Return (X, Y) of the center of cell containing provided text 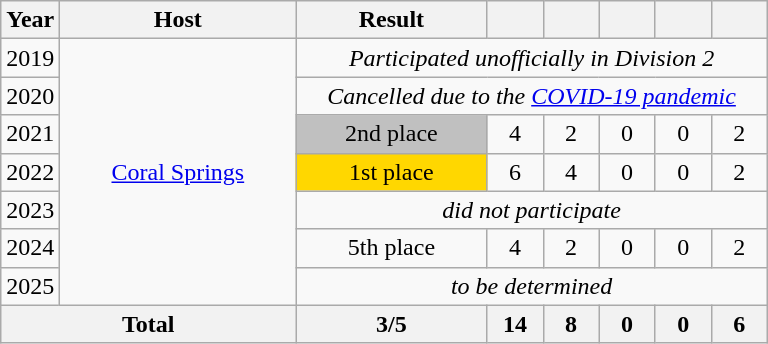
2023 (30, 210)
Cancelled due to the COVID-19 pandemic (532, 96)
2020 (30, 96)
Year (30, 20)
Coral Springs (178, 172)
2025 (30, 286)
Participated unofficially in Division 2 (532, 58)
Result (392, 20)
2022 (30, 172)
8 (571, 324)
to be determined (532, 286)
2nd place (392, 134)
5th place (392, 248)
Host (178, 20)
2024 (30, 248)
did not participate (532, 210)
14 (515, 324)
1st place (392, 172)
3/5 (392, 324)
Total (148, 324)
2021 (30, 134)
2019 (30, 58)
